Locate the cell with the specified text and output its (x, y) center coordinate. 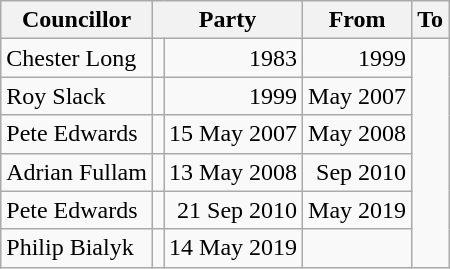
15 May 2007 (234, 134)
From (358, 20)
Party (227, 20)
To (430, 20)
May 2019 (358, 210)
1983 (234, 58)
21 Sep 2010 (234, 210)
Sep 2010 (358, 172)
Councillor (77, 20)
May 2007 (358, 96)
14 May 2019 (234, 248)
Chester Long (77, 58)
Adrian Fullam (77, 172)
May 2008 (358, 134)
Philip Bialyk (77, 248)
13 May 2008 (234, 172)
Roy Slack (77, 96)
